Pinpoint the cell where the given text exists, returning its (x, y) midpoint coordinate. 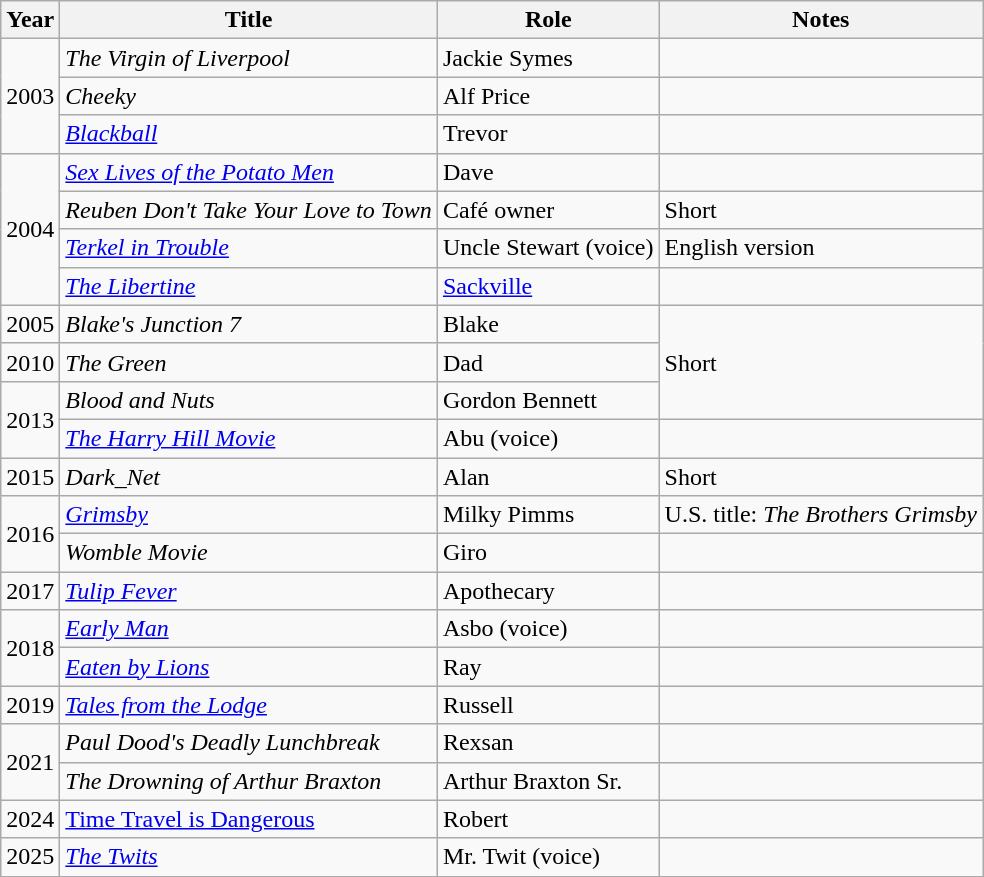
Role (548, 20)
Uncle Stewart (voice) (548, 248)
Robert (548, 819)
Café owner (548, 210)
Eaten by Lions (249, 667)
Notes (821, 20)
Asbo (voice) (548, 629)
U.S. title: The Brothers Grimsby (821, 515)
Trevor (548, 134)
Abu (voice) (548, 438)
Blake's Junction 7 (249, 324)
Dave (548, 172)
2015 (30, 477)
Blackball (249, 134)
Womble Movie (249, 553)
2010 (30, 362)
2016 (30, 534)
Alan (548, 477)
Blood and Nuts (249, 400)
2004 (30, 229)
Jackie Symes (548, 58)
Grimsby (249, 515)
The Green (249, 362)
Title (249, 20)
The Drowning of Arthur Braxton (249, 781)
Dark_Net (249, 477)
2017 (30, 591)
Arthur Braxton Sr. (548, 781)
2025 (30, 857)
English version (821, 248)
Milky Pimms (548, 515)
The Libertine (249, 286)
Rexsan (548, 743)
Giro (548, 553)
Tales from the Lodge (249, 705)
Mr. Twit (voice) (548, 857)
Ray (548, 667)
2005 (30, 324)
Cheeky (249, 96)
Apothecary (548, 591)
Sackville (548, 286)
The Twits (249, 857)
Gordon Bennett (548, 400)
Blake (548, 324)
2003 (30, 96)
The Harry Hill Movie (249, 438)
2019 (30, 705)
2013 (30, 419)
Tulip Fever (249, 591)
2021 (30, 762)
Russell (548, 705)
Year (30, 20)
Dad (548, 362)
Reuben Don't Take Your Love to Town (249, 210)
Early Man (249, 629)
Paul Dood's Deadly Lunchbreak (249, 743)
2024 (30, 819)
Alf Price (548, 96)
The Virgin of Liverpool (249, 58)
2018 (30, 648)
Sex Lives of the Potato Men (249, 172)
Time Travel is Dangerous (249, 819)
Terkel in Trouble (249, 248)
